Determine the [X, Y] coordinate at the center of the cell enclosing the given text.  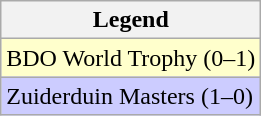
Legend [131, 20]
BDO World Trophy (0–1) [131, 58]
Zuiderduin Masters (1–0) [131, 96]
